From the cell containing the given text, extract its center point as (X, Y) coordinate. 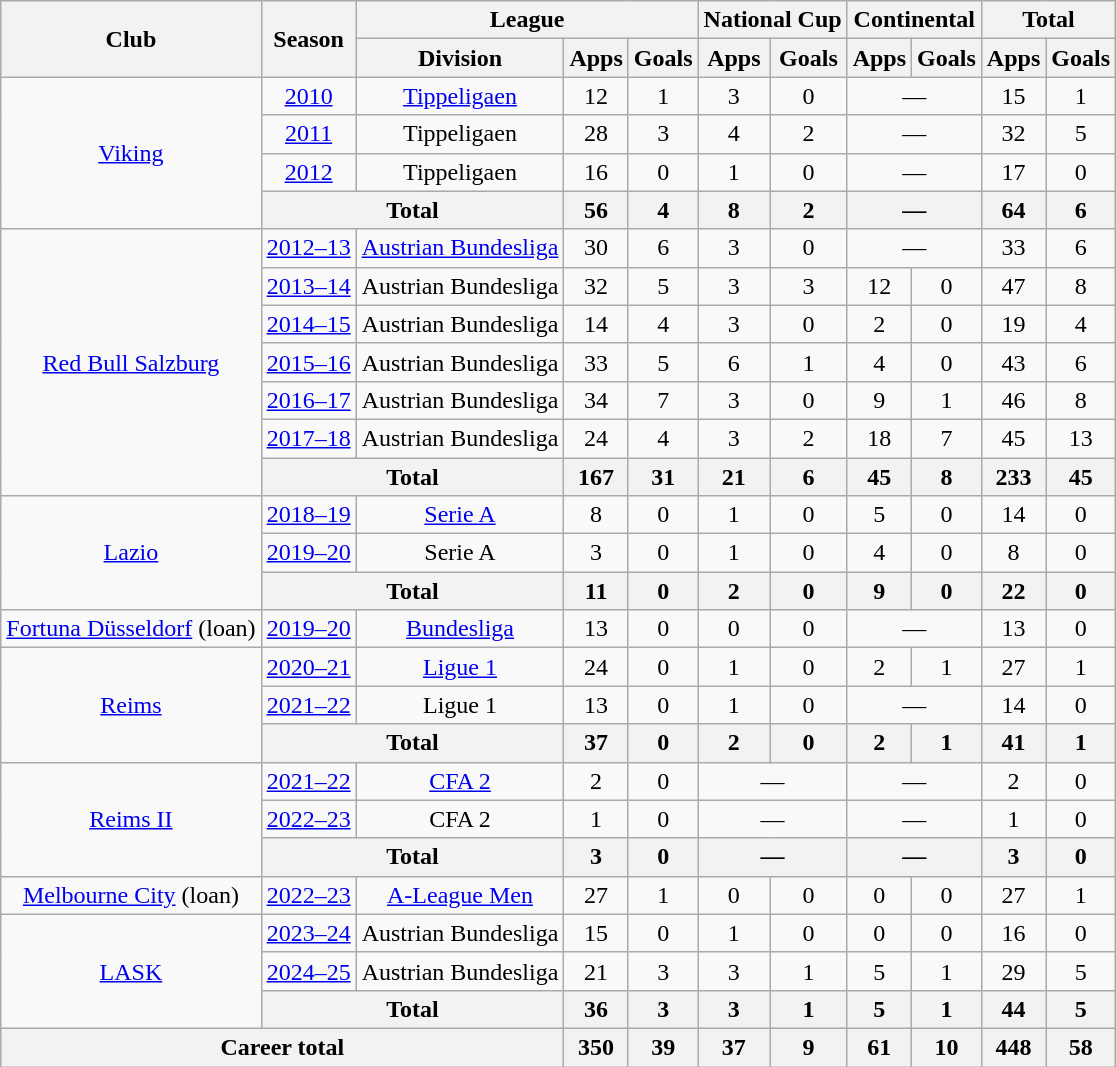
Red Bull Salzburg (131, 362)
22 (1013, 591)
2017–18 (308, 438)
30 (596, 248)
Division (460, 58)
47 (1013, 286)
Career total (282, 1047)
19 (1013, 324)
Bundesliga (460, 629)
2014–15 (308, 324)
2020–21 (308, 667)
2010 (308, 96)
64 (1013, 210)
2015–16 (308, 362)
28 (596, 134)
350 (596, 1047)
Reims II (131, 819)
448 (1013, 1047)
Reims (131, 705)
Club (131, 39)
18 (879, 438)
2023–24 (308, 933)
League (527, 20)
58 (1081, 1047)
Viking (131, 153)
Lazio (131, 553)
11 (596, 591)
56 (596, 210)
41 (1013, 743)
46 (1013, 400)
29 (1013, 971)
2016–17 (308, 400)
167 (596, 477)
2012 (308, 172)
39 (663, 1047)
43 (1013, 362)
17 (1013, 172)
10 (947, 1047)
2011 (308, 134)
A-League Men (460, 895)
34 (596, 400)
Continental (914, 20)
Melbourne City (loan) (131, 895)
31 (663, 477)
National Cup (772, 20)
44 (1013, 1009)
LASK (131, 971)
2013–14 (308, 286)
2024–25 (308, 971)
2018–19 (308, 515)
233 (1013, 477)
2012–13 (308, 248)
61 (879, 1047)
36 (596, 1009)
Fortuna Düsseldorf (loan) (131, 629)
Season (308, 39)
